Find where the given text appears and provide that cell's center as (X, Y) coordinate. 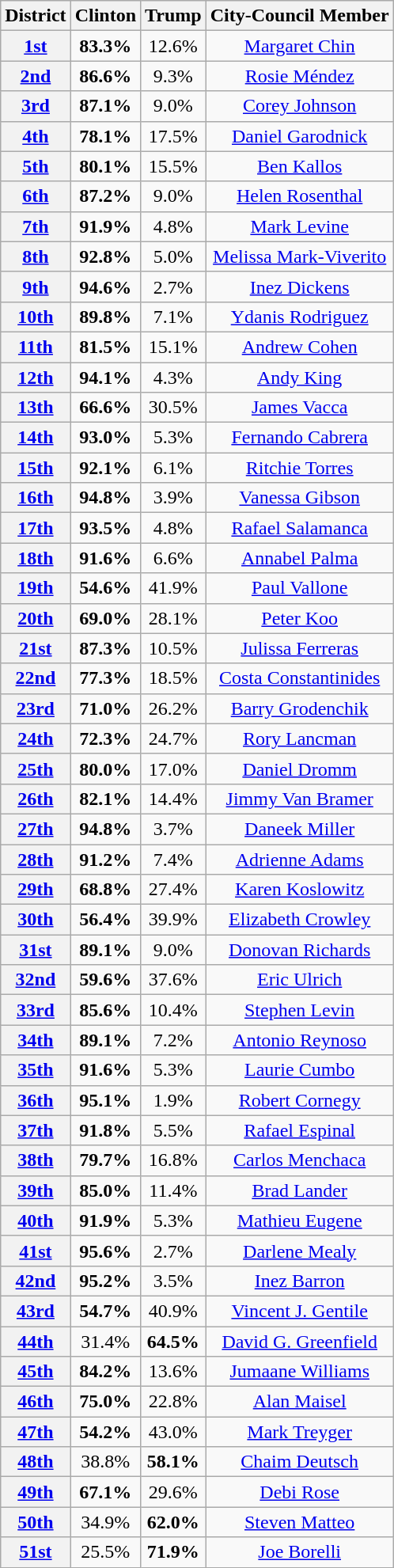
84.2% (105, 1372)
89.8% (105, 317)
3rd (36, 106)
94.6% (105, 287)
28th (36, 859)
7.2% (174, 1040)
12.6% (174, 46)
15.5% (174, 166)
39.9% (174, 920)
6th (36, 196)
46th (36, 1402)
38.8% (105, 1462)
91.8% (105, 1130)
22nd (36, 678)
Mark Levine (299, 226)
67.1% (105, 1492)
Alan Maisel (299, 1402)
72.3% (105, 738)
17th (36, 528)
92.1% (105, 468)
30th (36, 920)
Corey Johnson (299, 106)
Carlos Menchaca (299, 1160)
75.0% (105, 1402)
35th (36, 1070)
Antonio Reynoso (299, 1040)
Peter Koo (299, 618)
Barry Grodenchik (299, 708)
City-Council Member (299, 16)
51st (36, 1552)
5.0% (174, 256)
50th (36, 1522)
7.4% (174, 859)
47th (36, 1432)
87.2% (105, 196)
68.8% (105, 890)
Jumaane Williams (299, 1372)
10.5% (174, 648)
Eric Ulrich (299, 980)
Mark Treyger (299, 1432)
Elizabeth Crowley (299, 920)
27th (36, 829)
18.5% (174, 678)
16th (36, 498)
26th (36, 799)
5.5% (174, 1130)
30.5% (174, 408)
District (36, 16)
54.2% (105, 1432)
25th (36, 769)
Trump (174, 16)
12th (36, 378)
Joe Borelli (299, 1552)
13.6% (174, 1372)
8th (36, 256)
Costa Constantinides (299, 678)
Vincent J. Gentile (299, 1311)
Julissa Ferreras (299, 648)
43.0% (174, 1432)
Daneek Miller (299, 829)
40th (36, 1221)
77.3% (105, 678)
66.6% (105, 408)
62.0% (174, 1522)
22.8% (174, 1402)
27.4% (174, 890)
14th (36, 438)
3.9% (174, 498)
29th (36, 890)
3.7% (174, 829)
9th (36, 287)
5th (36, 166)
43rd (36, 1311)
24.7% (174, 738)
95.1% (105, 1100)
40.9% (174, 1311)
Darlene Mealy (299, 1251)
Steven Matteo (299, 1522)
54.7% (105, 1311)
Daniel Dromm (299, 769)
31.4% (105, 1342)
1st (36, 46)
32nd (36, 980)
Stephen Levin (299, 1010)
33rd (36, 1010)
69.0% (105, 618)
56.4% (105, 920)
3.5% (174, 1281)
Rafael Espinal (299, 1130)
95.2% (105, 1281)
4th (36, 136)
59.6% (105, 980)
87.3% (105, 648)
Ben Kallos (299, 166)
34.9% (105, 1522)
Rosie Méndez (299, 76)
17.5% (174, 136)
Rory Lancman (299, 738)
7th (36, 226)
17.0% (174, 769)
87.1% (105, 106)
81.5% (105, 347)
16.8% (174, 1160)
Vanessa Gibson (299, 498)
91.2% (105, 859)
24th (36, 738)
2nd (36, 76)
23rd (36, 708)
85.6% (105, 1010)
13th (36, 408)
Donovan Richards (299, 950)
Margaret Chin (299, 46)
11.4% (174, 1190)
Chaim Deutsch (299, 1462)
37th (36, 1130)
86.6% (105, 76)
18th (36, 558)
Daniel Garodnick (299, 136)
Clinton (105, 16)
28.1% (174, 618)
Inez Barron (299, 1281)
20th (36, 618)
93.0% (105, 438)
9.3% (174, 76)
31st (36, 950)
41.9% (174, 588)
Melissa Mark-Viverito (299, 256)
Fernando Cabrera (299, 438)
71.9% (174, 1552)
85.0% (105, 1190)
Rafael Salamanca (299, 528)
49th (36, 1492)
10.4% (174, 1010)
James Vacca (299, 408)
26.2% (174, 708)
25.5% (105, 1552)
95.6% (105, 1251)
Debi Rose (299, 1492)
Andy King (299, 378)
80.1% (105, 166)
Robert Cornegy (299, 1100)
Ydanis Rodriguez (299, 317)
Paul Vallone (299, 588)
Annabel Palma (299, 558)
93.5% (105, 528)
David G. Greenfield (299, 1342)
Mathieu Eugene (299, 1221)
83.3% (105, 46)
39th (36, 1190)
11th (36, 347)
78.1% (105, 136)
14.4% (174, 799)
29.6% (174, 1492)
15th (36, 468)
Brad Lander (299, 1190)
58.1% (174, 1462)
7.1% (174, 317)
48th (36, 1462)
Ritchie Torres (299, 468)
21st (36, 648)
45th (36, 1372)
82.1% (105, 799)
10th (36, 317)
6.1% (174, 468)
Helen Rosenthal (299, 196)
Jimmy Van Bramer (299, 799)
92.8% (105, 256)
4.3% (174, 378)
64.5% (174, 1342)
15.1% (174, 347)
54.6% (105, 588)
38th (36, 1160)
42nd (36, 1281)
94.1% (105, 378)
1.9% (174, 1100)
80.0% (105, 769)
6.6% (174, 558)
71.0% (105, 708)
37.6% (174, 980)
Adrienne Adams (299, 859)
79.7% (105, 1160)
19th (36, 588)
Laurie Cumbo (299, 1070)
34th (36, 1040)
41st (36, 1251)
36th (36, 1100)
Karen Koslowitz (299, 890)
Andrew Cohen (299, 347)
Inez Dickens (299, 287)
44th (36, 1342)
